Pinpoint the cell where the given text exists, returning its (X, Y) midpoint coordinate. 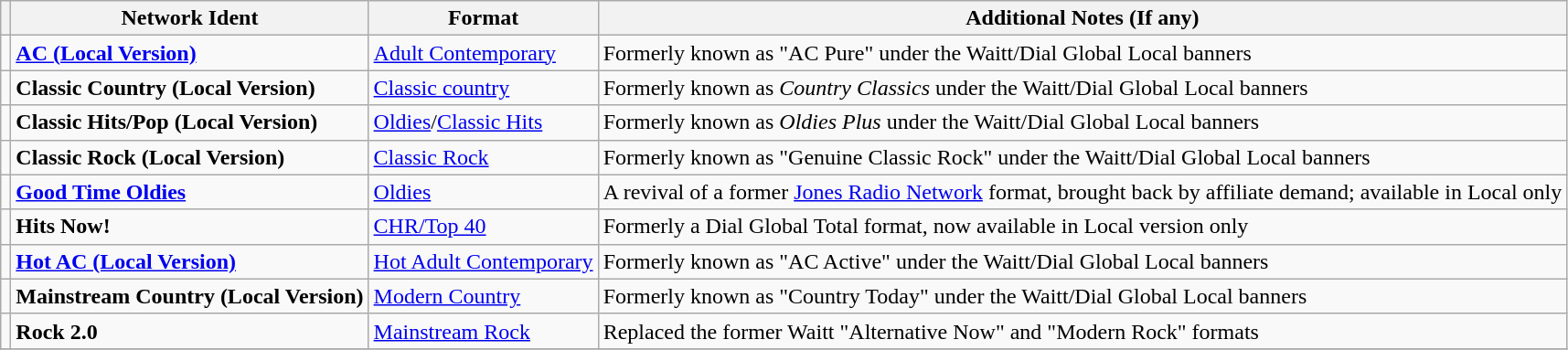
Rock 2.0 (190, 331)
Formerly known as Country Classics under the Waitt/Dial Global Local banners (1083, 88)
Network Ident (190, 18)
Hot AC (Local Version) (190, 261)
Oldies/Classic Hits (483, 122)
Adult Contemporary (483, 53)
CHR/Top 40 (483, 227)
Classic Country (Local Version) (190, 88)
Classic Rock (Local Version) (190, 157)
Hot Adult Contemporary (483, 261)
Modern Country (483, 296)
Oldies (483, 192)
Formerly a Dial Global Total format, now available in Local version only (1083, 227)
Good Time Oldies (190, 192)
AC (Local Version) (190, 53)
Format (483, 18)
Classic Hits/Pop (Local Version) (190, 122)
Formerly known as "AC Pure" under the Waitt/Dial Global Local banners (1083, 53)
Mainstream Rock (483, 331)
Formerly known as Oldies Plus under the Waitt/Dial Global Local banners (1083, 122)
Replaced the former Waitt "Alternative Now" and "Modern Rock" formats (1083, 331)
Classic country (483, 88)
Additional Notes (If any) (1083, 18)
Formerly known as "Country Today" under the Waitt/Dial Global Local banners (1083, 296)
Mainstream Country (Local Version) (190, 296)
Classic Rock (483, 157)
Formerly known as "Genuine Classic Rock" under the Waitt/Dial Global Local banners (1083, 157)
Hits Now! (190, 227)
Formerly known as "AC Active" under the Waitt/Dial Global Local banners (1083, 261)
A revival of a former Jones Radio Network format, brought back by affiliate demand; available in Local only (1083, 192)
